Return the [X, Y] coordinate for the center point of the cell that contains the specified text.  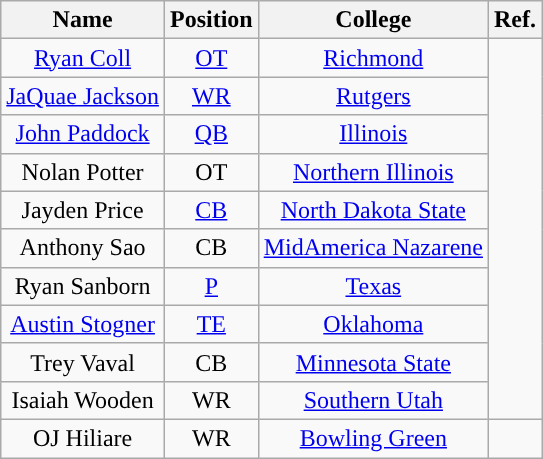
TE [211, 324]
Texas [373, 286]
Trey Vaval [83, 362]
MidAmerica Nazarene [373, 248]
JaQuae Jackson [83, 96]
College [373, 20]
Illinois [373, 134]
Richmond [373, 58]
Ryan Coll [83, 58]
Rutgers [373, 96]
Austin Stogner [83, 324]
Isaiah Wooden [83, 400]
Name [83, 20]
QB [211, 134]
Nolan Potter [83, 172]
P [211, 286]
North Dakota State [373, 210]
Ryan Sanborn [83, 286]
Bowling Green [373, 438]
John Paddock [83, 134]
Ref. [514, 20]
Position [211, 20]
Anthony Sao [83, 248]
Northern Illinois [373, 172]
Jayden Price [83, 210]
Minnesota State [373, 362]
Southern Utah [373, 400]
Oklahoma [373, 324]
OJ Hiliare [83, 438]
